Scan for the cell matching the given text and deliver its [X, Y] coordinate at center. 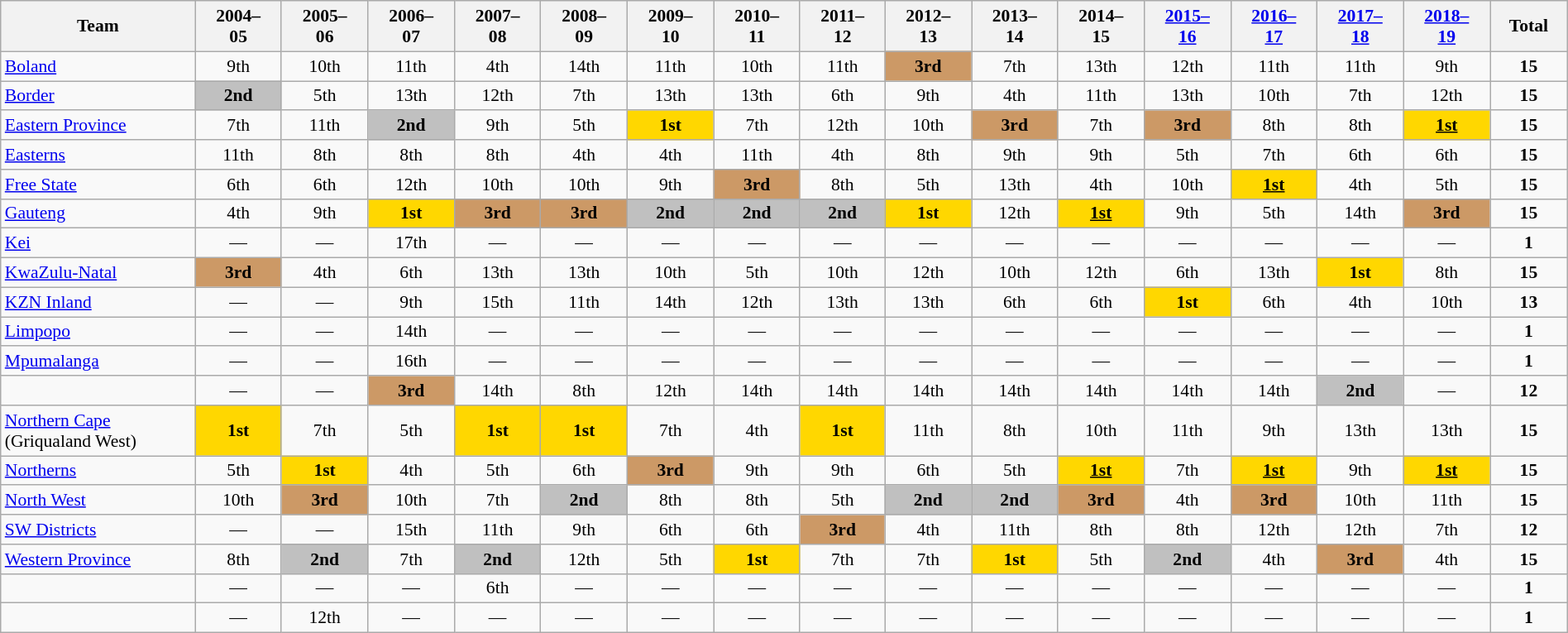
13 [1529, 302]
2010–11 [758, 26]
2006–07 [412, 26]
Total [1529, 26]
2009–10 [670, 26]
Limpopo [98, 332]
2008–09 [584, 26]
Northern Cape(Griqualand West) [98, 430]
North West [98, 501]
16th [412, 362]
Eastern Province [98, 126]
Easterns [98, 155]
17th [412, 243]
Border [98, 96]
2018–19 [1447, 26]
Gauteng [98, 213]
2007–08 [498, 26]
2004–05 [238, 26]
Mpumalanga [98, 362]
2011–12 [842, 26]
Western Province [98, 559]
2013–14 [1014, 26]
SW Districts [98, 530]
2017–18 [1361, 26]
Free State [98, 185]
2012–13 [928, 26]
Team [98, 26]
2014–15 [1102, 26]
Boland [98, 66]
Northerns [98, 471]
2005–06 [324, 26]
KZN Inland [98, 302]
Kei [98, 243]
2016–17 [1274, 26]
KwaZulu-Natal [98, 273]
2015–16 [1188, 26]
